From the cell containing the given text, extract its center point as [X, Y] coordinate. 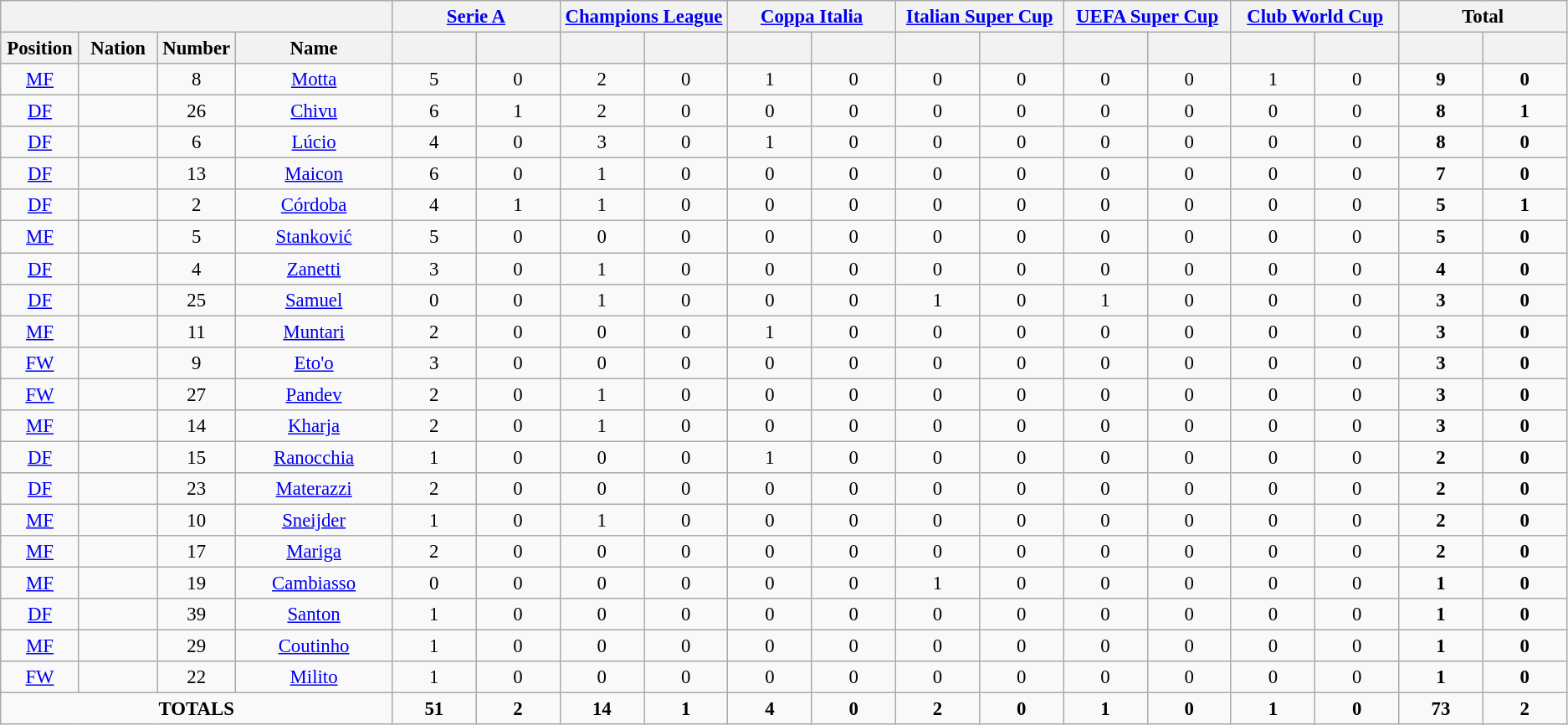
29 [197, 646]
Mariga [315, 552]
UEFA Super Cup [1147, 17]
Pandev [315, 394]
Nation [118, 49]
Zanetti [315, 269]
73 [1441, 709]
Kharja [315, 426]
Samuel [315, 300]
27 [197, 394]
Córdoba [315, 205]
Club World Cup [1314, 17]
17 [197, 552]
Maicon [315, 174]
15 [197, 457]
11 [197, 332]
TOTALS [197, 709]
Position [40, 49]
Serie A [476, 17]
Materazzi [315, 489]
13 [197, 174]
22 [197, 677]
Motta [315, 80]
19 [197, 584]
Champions League [644, 17]
51 [434, 709]
Sneijder [315, 520]
Coutinho [315, 646]
Lúcio [315, 142]
Stanković [315, 237]
10 [197, 520]
Muntari [315, 332]
Name [315, 49]
7 [1441, 174]
39 [197, 614]
Santon [315, 614]
Milito [315, 677]
Total [1483, 17]
Eto'o [315, 362]
Coppa Italia [812, 17]
Italian Super Cup [979, 17]
Ranocchia [315, 457]
Cambiasso [315, 584]
Number [197, 49]
25 [197, 300]
Chivu [315, 111]
23 [197, 489]
26 [197, 111]
